Find where the given text appears and provide that cell's center as (x, y) coordinate. 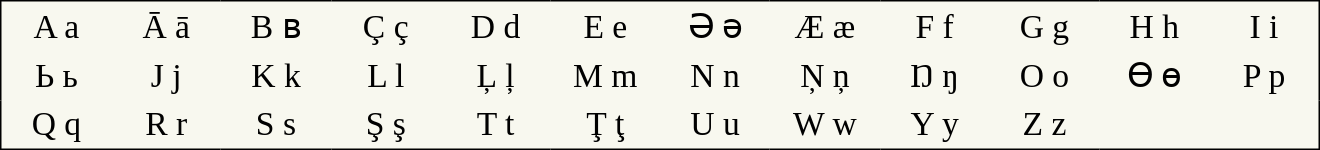
N n (715, 76)
Ŋ ŋ (935, 76)
Ə ə (715, 26)
I i (1264, 26)
T t (496, 124)
L l (386, 76)
S s (276, 124)
U u (715, 124)
Ş ş (386, 124)
R r (166, 124)
K k (276, 76)
Ņ ņ (825, 76)
P p (1264, 76)
M m (605, 76)
Z z (1045, 124)
W w (825, 124)
Ļ ļ (496, 76)
O o (1045, 76)
F f (935, 26)
Y y (935, 124)
G g (1045, 26)
D d (496, 26)
Ā ā (166, 26)
Ь ь (56, 76)
Æ æ (825, 26)
Q q (56, 124)
Ţ ţ (605, 124)
A a (56, 26)
B ʙ (276, 26)
Ç ç (386, 26)
E e (605, 26)
J j (166, 76)
H h (1154, 26)
Ɵ ɵ (1154, 76)
